Provide the (x, y) coordinate of the cell's center where the given text is located.  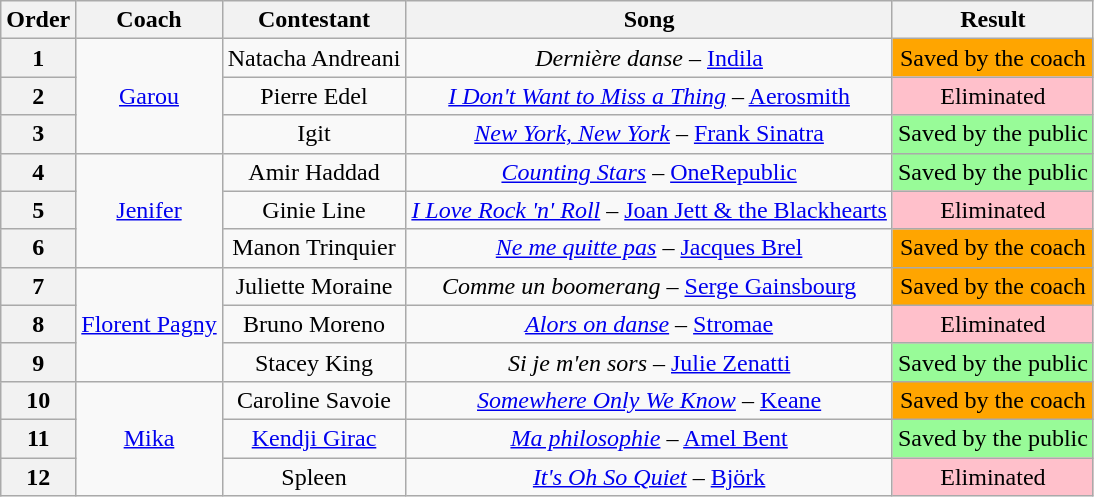
Si je m'en sors – Julie Zenatti (650, 362)
1 (38, 58)
5 (38, 210)
I Love Rock 'n' Roll – Joan Jett & the Blackhearts (650, 210)
Kendji Girac (314, 438)
Pierre Edel (314, 96)
Coach (149, 20)
Spleen (314, 477)
I Don't Want to Miss a Thing – Aerosmith (650, 96)
9 (38, 362)
Dernière danse – Indila (650, 58)
Order (38, 20)
6 (38, 248)
It's Oh So Quiet – Björk (650, 477)
12 (38, 477)
Ginie Line (314, 210)
3 (38, 134)
Somewhere Only We Know – Keane (650, 400)
Song (650, 20)
Manon Trinquier (314, 248)
Natacha Andreani (314, 58)
Contestant (314, 20)
11 (38, 438)
Caroline Savoie (314, 400)
Jenifer (149, 210)
Amir Haddad (314, 172)
Ma philosophie – Amel Bent (650, 438)
Alors on danse – Stromae (650, 324)
Mika (149, 438)
Comme un boomerang – Serge Gainsbourg (650, 286)
Florent Pagny (149, 324)
Garou (149, 96)
2 (38, 96)
Bruno Moreno (314, 324)
Stacey King (314, 362)
Juliette Moraine (314, 286)
Ne me quitte pas – Jacques Brel (650, 248)
Counting Stars – OneRepublic (650, 172)
4 (38, 172)
10 (38, 400)
Result (992, 20)
New York, New York – Frank Sinatra (650, 134)
7 (38, 286)
Igit (314, 134)
8 (38, 324)
